Locate the cell with the specified text and output its (x, y) center coordinate. 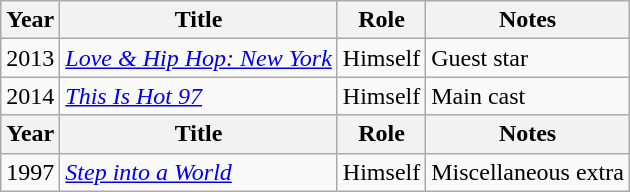
Love & Hip Hop: New York (199, 58)
1997 (30, 172)
Guest star (528, 58)
Step into a World (199, 172)
2014 (30, 96)
Miscellaneous extra (528, 172)
This Is Hot 97 (199, 96)
2013 (30, 58)
Main cast (528, 96)
